Return the [x, y] coordinate for the center point of the cell that contains the specified text.  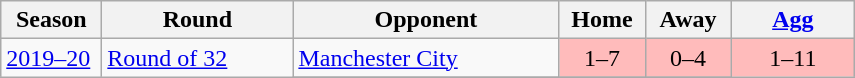
Season [52, 20]
Round of 32 [198, 58]
Manchester City [426, 58]
1–11 [793, 58]
2019–20 [52, 58]
Home [602, 20]
Round [198, 20]
Agg [793, 20]
Away [688, 20]
1–7 [602, 58]
Opponent [426, 20]
0–4 [688, 58]
